For the text-containing cell, return its midpoint in [x, y] coordinate format. 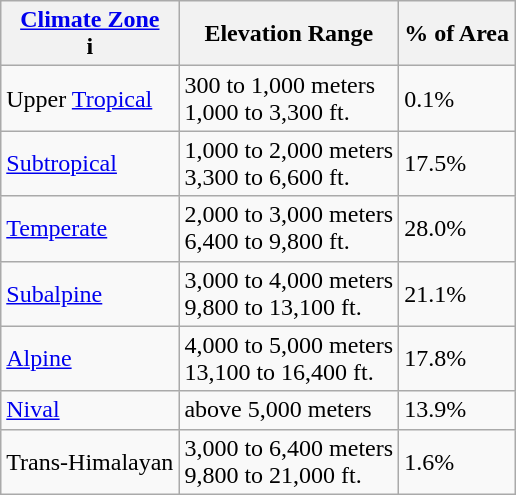
Nival [90, 410]
Upper Tropical [90, 98]
Elevation Range [289, 34]
Trans-Himalayan [90, 462]
4,000 to 5,000 meters13,100 to 16,400 ft. [289, 358]
Climate Zonei [90, 34]
above 5,000 meters [289, 410]
17.8% [457, 358]
% of Area [457, 34]
0.1% [457, 98]
17.5% [457, 164]
13.9% [457, 410]
2,000 to 3,000 meters6,400 to 9,800 ft. [289, 228]
Temperate [90, 228]
Subalpine [90, 294]
1.6% [457, 462]
28.0% [457, 228]
3,000 to 4,000 meters9,800 to 13,100 ft. [289, 294]
21.1% [457, 294]
3,000 to 6,400 meters9,800 to 21,000 ft. [289, 462]
300 to 1,000 meters1,000 to 3,300 ft. [289, 98]
Subtropical [90, 164]
1,000 to 2,000 meters3,300 to 6,600 ft. [289, 164]
Alpine [90, 358]
